Return the (X, Y) coordinate for the center point of the cell that contains the specified text.  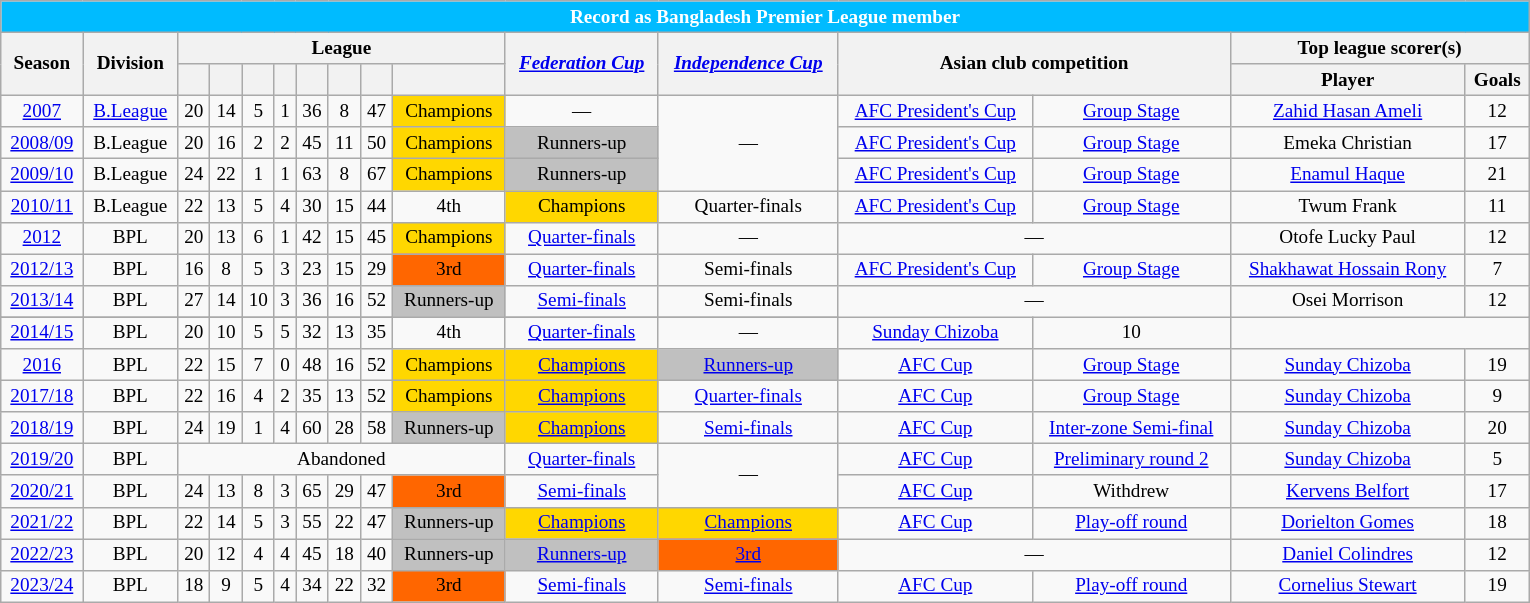
2007 (42, 111)
2016 (42, 365)
Goals (1497, 80)
Season (42, 64)
Abandoned (342, 460)
48 (312, 365)
Twum Frank (1348, 206)
42 (312, 238)
50 (376, 143)
Emeka Christian (1348, 143)
44 (376, 206)
Dorielton Gomes (1348, 523)
58 (376, 428)
Shakhawat Hossain Rony (1348, 270)
Withdrew (1131, 491)
27 (194, 301)
Asian club competition (1034, 64)
2014/15 (42, 333)
0 (284, 365)
65 (312, 491)
Federation Cup (582, 64)
34 (312, 586)
23 (312, 270)
67 (376, 175)
63 (312, 175)
Daniel Colindres (1348, 554)
League (342, 48)
2023/24 (42, 586)
28 (344, 428)
Otofe Lucky Paul (1348, 238)
Cornelius Stewart (1348, 586)
2012/13 (42, 270)
Zahid Hasan Ameli (1348, 111)
2008/09 (42, 143)
Preliminary round 2 (1131, 460)
55 (312, 523)
Independence Cup (748, 64)
21 (1497, 175)
2017/18 (42, 396)
Osei Morrison (1348, 301)
Player (1348, 80)
Top league scorer(s) (1380, 48)
2019/20 (42, 460)
2013/14 (42, 301)
2009/10 (42, 175)
2022/23 (42, 554)
2018/19 (42, 428)
2010/11 (42, 206)
60 (312, 428)
6 (258, 238)
2020/21 (42, 491)
2021/22 (42, 523)
Division (130, 64)
40 (376, 554)
2012 (42, 238)
Kervens Belfort (1348, 491)
Enamul Haque (1348, 175)
Record as Bangladesh Premier League member (765, 17)
Inter-zone Semi-final (1131, 428)
30 (312, 206)
